Scan for the cell matching the given text and deliver its (x, y) coordinate at center. 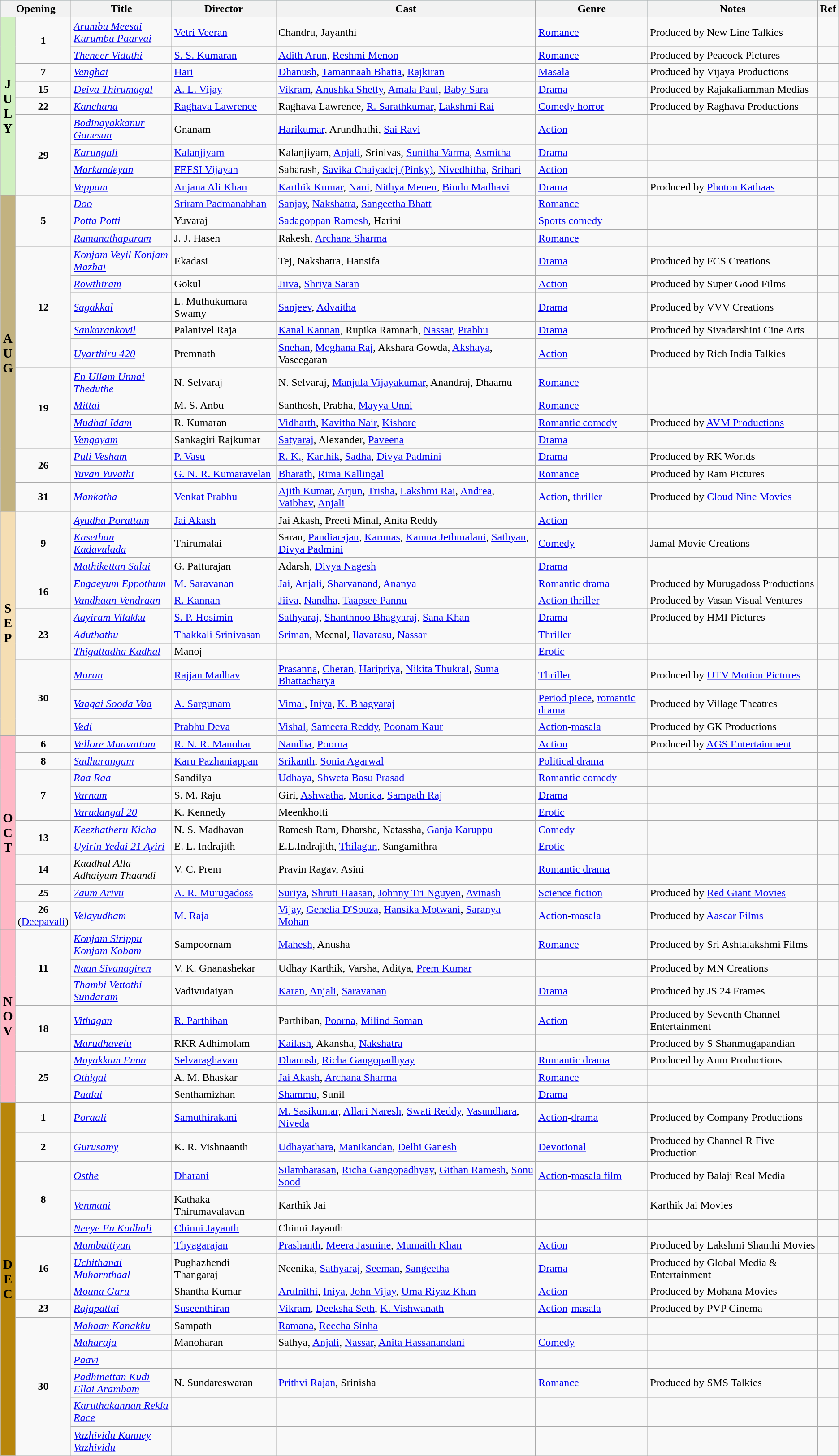
Prasanna, Cheran, Haripriya, Nikita Thukral, Suma Bhattacharya (406, 675)
Ramana, Reecha Sinha (406, 1326)
Produced by Rajakaliamman Medias (732, 89)
Action, thriller (592, 497)
Venghai (121, 72)
Sriram Padmanabhan (224, 203)
Ekadasi (224, 261)
M. Sasikumar, Allari Naresh, Swati Reddy, Vasundhara, Niveda (406, 1118)
Sampath (224, 1326)
Neenika, Sathyaraj, Seeman, Sangeetha (406, 1268)
G. Patturajan (224, 566)
Pravin Ragav, Asini (406, 869)
Sankarankovil (121, 330)
22 (43, 106)
Mahesh, Anusha (406, 945)
Konjam Veyil Konjam Mazhai (121, 261)
Parthiban, Poorna, Milind Soman (406, 1020)
Adarsh, Divya Nagesh (406, 566)
2 (43, 1146)
29 (43, 155)
Produced by Vasan Visual Ventures (732, 601)
Action-drama (592, 1118)
A. Sargunam (224, 704)
Aayiram Vilakku (121, 618)
Produced by RK Worlds (732, 457)
Produced by Rich India Talkies (732, 353)
Vaagai Sooda Vaa (121, 704)
En Ullam Unnai Theduthe (121, 383)
Produced by Murugadoss Productions (732, 583)
Sanjay, Nakshatra, Sangeetha Bhatt (406, 203)
Keezhatheru Kicha (121, 829)
Vimal, Iniya, K. Bhagyaraj (406, 704)
Thyagarajan (224, 1245)
Padhinettan Kudi Ellai Arambam (121, 1383)
Suriya, Shruti Haasan, Johnny Tri Nguyen, Avinash (406, 892)
Sports comedy (592, 220)
Director (224, 9)
R. Parthiban (224, 1020)
Mahaan Kanakku (121, 1326)
A. M. Bhaskar (224, 1077)
V. C. Prem (224, 869)
Mankatha (121, 497)
R. Kannan (224, 601)
E.L.Indrajith, Thilagan, Sangamithra (406, 846)
Udhaya, Shweta Basu Prasad (406, 778)
Ramesh Ram, Dharsha, Natassha, Ganja Karuppu (406, 829)
Genre (592, 9)
Thirumalai (224, 543)
Veppam (121, 186)
Vadivudaiyan (224, 991)
Produced by AVM Productions (732, 423)
Comedy horror (592, 106)
Uyarthiru 420 (121, 353)
26(Deepavali) (43, 916)
Produced by Aum Productions (732, 1060)
Arulnithi, Iniya, John Vijay, Uma Riyaz Khan (406, 1292)
Produced by Photon Kathaas (732, 186)
Jai Akash, Preeti Minal, Anita Reddy (406, 520)
Palanivel Raja (224, 330)
K. Kennedy (224, 812)
Karthik Jai (406, 1205)
Theneer Viduthi (121, 55)
Giri, Ashwatha, Monica, Sampath Raj (406, 795)
M. Raja (224, 916)
Ajith Kumar, Arjun, Trisha, Lakshmi Rai, Andrea, Vaibhav, Anjali (406, 497)
Jiiva, Shriya Saran (406, 284)
Kasethan Kadavulada (121, 543)
Prithvi Rajan, Srinisha (406, 1383)
Sathyaraj, Shanthnoo Bhagyaraj, Sana Khan (406, 618)
P. Vasu (224, 457)
Raghava Lawrence (224, 106)
Thambi Vettothi Sundaram (121, 991)
Produced by Aascar Films (732, 916)
Produced by Balaji Real Media (732, 1176)
Mambattiyan (121, 1245)
Produced by Mohana Movies (732, 1292)
Opening (36, 9)
Produced by Company Productions (732, 1118)
Vetri Veeran (224, 32)
Sandilya (224, 778)
Kalanjiyam, Anjali, Srinivas, Sunitha Varma, Asmitha (406, 152)
Meenkhotti (406, 812)
Ramanathapuram (121, 238)
Arumbu Meesai Kurumbu Paarvai (121, 32)
Sampoornam (224, 945)
Dhanush, Richa Gangopadhyay (406, 1060)
Produced by Vijaya Productions (732, 72)
RKR Adhimolam (224, 1043)
Produced by VVV Creations (732, 307)
12 (43, 307)
Deiva Thirumagal (121, 89)
Aduthathu (121, 635)
Poraali (121, 1118)
Marudhavelu (121, 1043)
Produced by Seventh Channel Entertainment (732, 1020)
Nandha, Poorna (406, 744)
Political drama (592, 761)
Produced by Sri Ashtalakshmi Films (732, 945)
Jamal Movie Creations (732, 543)
Sagakkal (121, 307)
Produced by Cloud Nine Movies (732, 497)
DEC (8, 1279)
Mittai (121, 406)
Dharani (224, 1176)
V. K. Gnanashekar (224, 968)
Satyaraj, Alexander, Paveena (406, 440)
Kanal Kannan, Rupika Ramnath, Nassar, Prabhu (406, 330)
Produced by AGS Entertainment (732, 744)
K. R. Vishnaanth (224, 1146)
Mudhal Idam (121, 423)
Produced by S Shanmugapandian (732, 1043)
Produced by FCS Creations (732, 261)
Mayakkam Enna (121, 1060)
Konjam Sirippu Konjam Kobam (121, 945)
Srikanth, Sonia Agarwal (406, 761)
7aum Arivu (121, 892)
Action thriller (592, 601)
Hari (224, 72)
18 (43, 1029)
Sanjeev, Advaitha (406, 307)
Sriman, Meenal, Ilavarasu, Nassar (406, 635)
Devotional (592, 1146)
Raa Raa (121, 778)
Produced by Global Media & Entertainment (732, 1268)
AUG (8, 353)
Produced by Red Giant Movies (732, 892)
Suseenthiran (224, 1309)
Mathikettan Salai (121, 566)
11 (43, 968)
Venkat Prabhu (224, 497)
Masala (592, 72)
Vishal, Sameera Reddy, Poonam Kaur (406, 727)
5 (43, 220)
E. L. Indrajith (224, 846)
N. Sundareswaran (224, 1383)
Uchithanai Muharnthaal (121, 1268)
Udhay Karthik, Varsha, Aditya, Prem Kumar (406, 968)
Prashanth, Meera Jasmine, Mumaith Khan (406, 1245)
Varnam (121, 795)
26 (43, 465)
Osthe (121, 1176)
Karan, Anjali, Saravanan (406, 991)
Sankagiri Rajkumar (224, 440)
Produced by Sivadarshini Cine Arts (732, 330)
N. Selvaraj, Manjula Vijayakumar, Anandraj, Dhaamu (406, 383)
Thakkali Srinivasan (224, 635)
Paavi (121, 1360)
Karthik Kumar, Nani, Nithya Menen, Bindu Madhavi (406, 186)
Science fiction (592, 892)
13 (43, 838)
Kailash, Akansha, Nakshatra (406, 1043)
Saran, Pandiarajan, Karunas, Kamna Jethmalani, Sathyan, Divya Padmini (406, 543)
Notes (732, 9)
Gurusamy (121, 1146)
R. K., Karthik, Sadha, Divya Padmini (406, 457)
Rowthiram (121, 284)
Premnath (224, 353)
Dhanush, Tamannaah Bhatia, Rajkiran (406, 72)
9 (43, 543)
Cast (406, 9)
M. S. Anbu (224, 406)
Gnanam (224, 129)
Produced by Ram Pictures (732, 474)
Markandeyan (121, 169)
Vikram, Deeksha Seth, K. Vishwanath (406, 1309)
Neeye En Kadhali (121, 1228)
Yuvan Yuvathi (121, 474)
Bodinayakkanur Ganesan (121, 129)
Rajapattai (121, 1309)
Period piece, romantic drama (592, 704)
Udhayathara, Manikandan, Delhi Ganesh (406, 1146)
Kathaka Thirumavalavan (224, 1205)
Karuthakannan Rekla Race (121, 1412)
Kaadhal Alla Adhaiyum Thaandi (121, 869)
Puli Vesham (121, 457)
Varudangal 20 (121, 812)
Produced by MN Creations (732, 968)
NOV (8, 1017)
Shammu, Sunil (406, 1094)
M. Saravanan (224, 583)
Santhosh, Prabha, Mayya Unni (406, 406)
Produced by Raghava Productions (732, 106)
OCT (8, 833)
S. S. Kumaran (224, 55)
Action-masala film (592, 1176)
Manoharan (224, 1343)
Produced by SMS Talkies (732, 1383)
Produced by JS 24 Frames (732, 991)
Mouna Guru (121, 1292)
Jiiva, Nandha, Taapsee Pannu (406, 601)
Produced by HMI Pictures (732, 618)
Kanchana (121, 106)
Yuvaraj (224, 220)
Selvaraghavan (224, 1060)
N. Selvaraj (224, 383)
Jai Akash, Archana Sharma (406, 1077)
JULY (8, 107)
6 (43, 744)
Vengayam (121, 440)
Vandhaan Vendraan (121, 601)
Vikram, Anushka Shetty, Amala Paul, Baby Sara (406, 89)
Karthik Jai Movies (732, 1205)
Vellore Maavattam (121, 744)
Sadagoppan Ramesh, Harini (406, 220)
Othigai (121, 1077)
Manoj (224, 652)
S. M. Raju (224, 795)
Chandru, Jayanthi (406, 32)
FEFSI Vijayan (224, 169)
Produced by New Line Talkies (732, 32)
Paalai (121, 1094)
Produced by Lakshmi Shanthi Movies (732, 1245)
Uyirin Yedai 21 Ayiri (121, 846)
Produced by Channel R Five Production (732, 1146)
31 (43, 497)
Produced by PVP Cinema (732, 1309)
Prabhu Deva (224, 727)
Karu Pazhaniappan (224, 761)
Tej, Nakshatra, Hansifa (406, 261)
Vedi (121, 727)
Produced by Super Good Films (732, 284)
Sadhurangam (121, 761)
Samuthirakani (224, 1118)
Adith Arun, Reshmi Menon (406, 55)
A. R. Murugadoss (224, 892)
Kalanjiyam (224, 152)
A. L. Vijay (224, 89)
Jai Akash (224, 520)
Vithagan (121, 1020)
J. J. Hasen (224, 238)
Maharaja (121, 1343)
Raghava Lawrence, R. Sarathkumar, Lakshmi Rai (406, 106)
Venmani (121, 1205)
14 (43, 869)
Rakesh, Archana Sharma (406, 238)
Silambarasan, Richa Gangopadhyay, Githan Ramesh, Sonu Sood (406, 1176)
SEP (8, 623)
R. N. R. Manohar (224, 744)
Jai, Anjali, Sharvanand, Ananya (406, 583)
Sabarash, Savika Chaiyadej (Pinky), Nivedhitha, Srihari (406, 169)
Ayudha Porattam (121, 520)
Doo (121, 203)
Potta Potti (121, 220)
Produced by GK Productions (732, 727)
Karungali (121, 152)
Thigattadha Kadhal (121, 652)
Rajjan Madhav (224, 675)
Harikumar, Arundhathi, Sai Ravi (406, 129)
19 (43, 408)
Bharath, Rima Kallingal (406, 474)
Senthamizhan (224, 1094)
Vijay, Genelia D'Souza, Hansika Motwani, Saranya Mohan (406, 916)
Sathya, Anjali, Nassar, Anita Hassanandani (406, 1343)
Produced by Village Theatres (732, 704)
L. Muthukumara Swamy (224, 307)
Engaeyum Eppothum (121, 583)
Velayudham (121, 916)
Title (121, 9)
Naan Sivanagiren (121, 968)
Ref (828, 9)
G. N. R. Kumaravelan (224, 474)
15 (43, 89)
Pughazhendi Thangaraj (224, 1268)
N. S. Madhavan (224, 829)
Vidharth, Kavitha Nair, Kishore (406, 423)
Produced by UTV Motion Pictures (732, 675)
Vazhividu Kanney Vazhividu (121, 1441)
Snehan, Meghana Raj, Akshara Gowda, Akshaya, Vaseegaran (406, 353)
Anjana Ali Khan (224, 186)
S. P. Hosimin (224, 618)
R. Kumaran (224, 423)
Produced by Peacock Pictures (732, 55)
Gokul (224, 284)
Shantha Kumar (224, 1292)
Muran (121, 675)
